Locate the cell with the specified text and output its [X, Y] center coordinate. 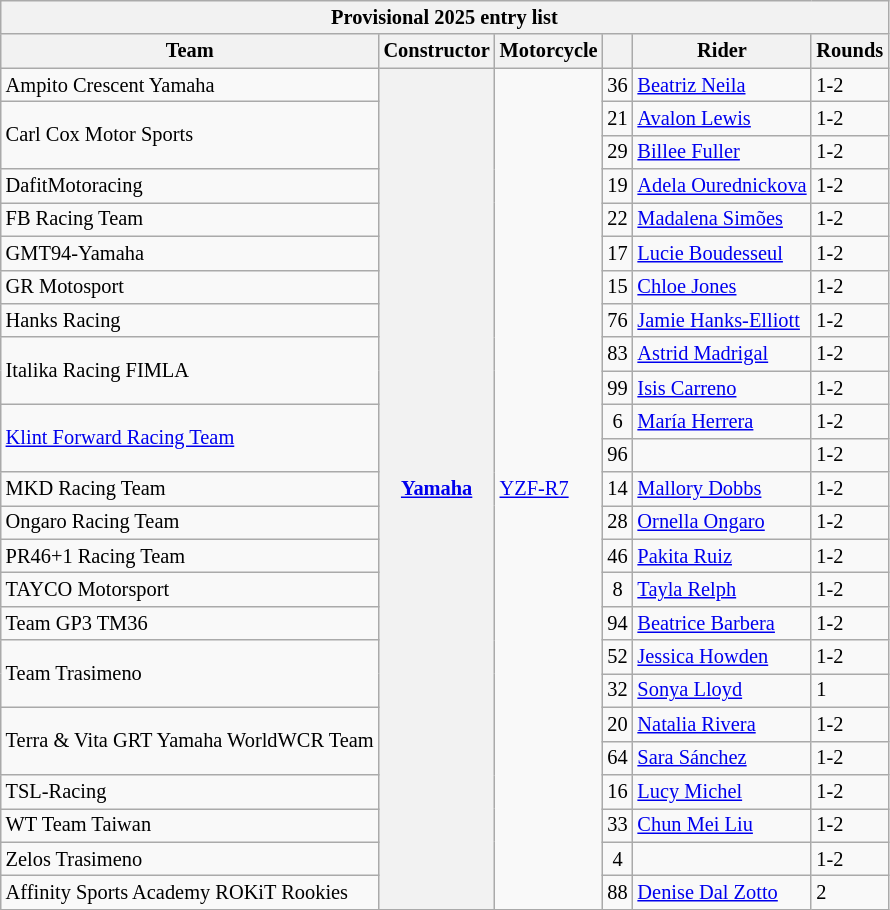
Ongaro Racing Team [190, 522]
76 [617, 320]
64 [617, 758]
YZF-R7 [549, 488]
WT Team Taiwan [190, 825]
Sonya Lloyd [722, 690]
Isis Carreno [722, 388]
FB Racing Team [190, 219]
17 [617, 253]
88 [617, 892]
16 [617, 791]
36 [617, 85]
Chun Mei Liu [722, 825]
Italika Racing FIMLA [190, 370]
Rounds [850, 51]
33 [617, 825]
Team GP3 TM36 [190, 623]
Terra & Vita GRT Yamaha WorldWCR Team [190, 740]
Beatrice Barbera [722, 623]
83 [617, 354]
María Herrera [722, 421]
MKD Racing Team [190, 489]
Mallory Dobbs [722, 489]
19 [617, 186]
Motorcycle [549, 51]
Jessica Howden [722, 657]
PR46+1 Racing Team [190, 556]
Ornella Ongaro [722, 522]
20 [617, 724]
TSL-Racing [190, 791]
8 [617, 589]
Astrid Madrigal [722, 354]
Zelos Trasimeno [190, 859]
Provisional 2025 entry list [444, 17]
Tayla Relph [722, 589]
21 [617, 118]
Klint Forward Racing Team [190, 438]
Chloe Jones [722, 287]
22 [617, 219]
99 [617, 388]
6 [617, 421]
96 [617, 455]
Madalena Simões [722, 219]
TAYCO Motorsport [190, 589]
1 [850, 690]
Team [190, 51]
Yamaha [437, 488]
Adela Ourednickova [722, 186]
Affinity Sports Academy ROKiT Rookies [190, 892]
Ampito Crescent Yamaha [190, 85]
Denise Dal Zotto [722, 892]
94 [617, 623]
Hanks Racing [190, 320]
14 [617, 489]
Billee Fuller [722, 152]
Sara Sánchez [722, 758]
Beatriz Neila [722, 85]
GR Motosport [190, 287]
Pakita Ruiz [722, 556]
DafitMotoracing [190, 186]
Constructor [437, 51]
Jamie Hanks-Elliott [722, 320]
Lucie Boudesseul [722, 253]
32 [617, 690]
28 [617, 522]
46 [617, 556]
Natalia Rivera [722, 724]
4 [617, 859]
Carl Cox Motor Sports [190, 134]
Rider [722, 51]
Team Trasimeno [190, 674]
52 [617, 657]
2 [850, 892]
15 [617, 287]
Avalon Lewis [722, 118]
GMT94-Yamaha [190, 253]
Lucy Michel [722, 791]
29 [617, 152]
